Determine the [x, y] coordinate at the center of the cell enclosing the given text.  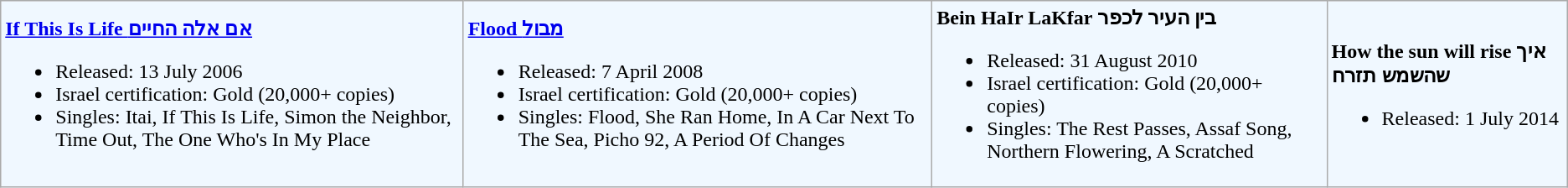
How the sun will rise איך שהשמש תזרחReleased: 1 July 2014 [1447, 94]
